Search for the cell housing the specified text and yield its (x, y) center coordinate. 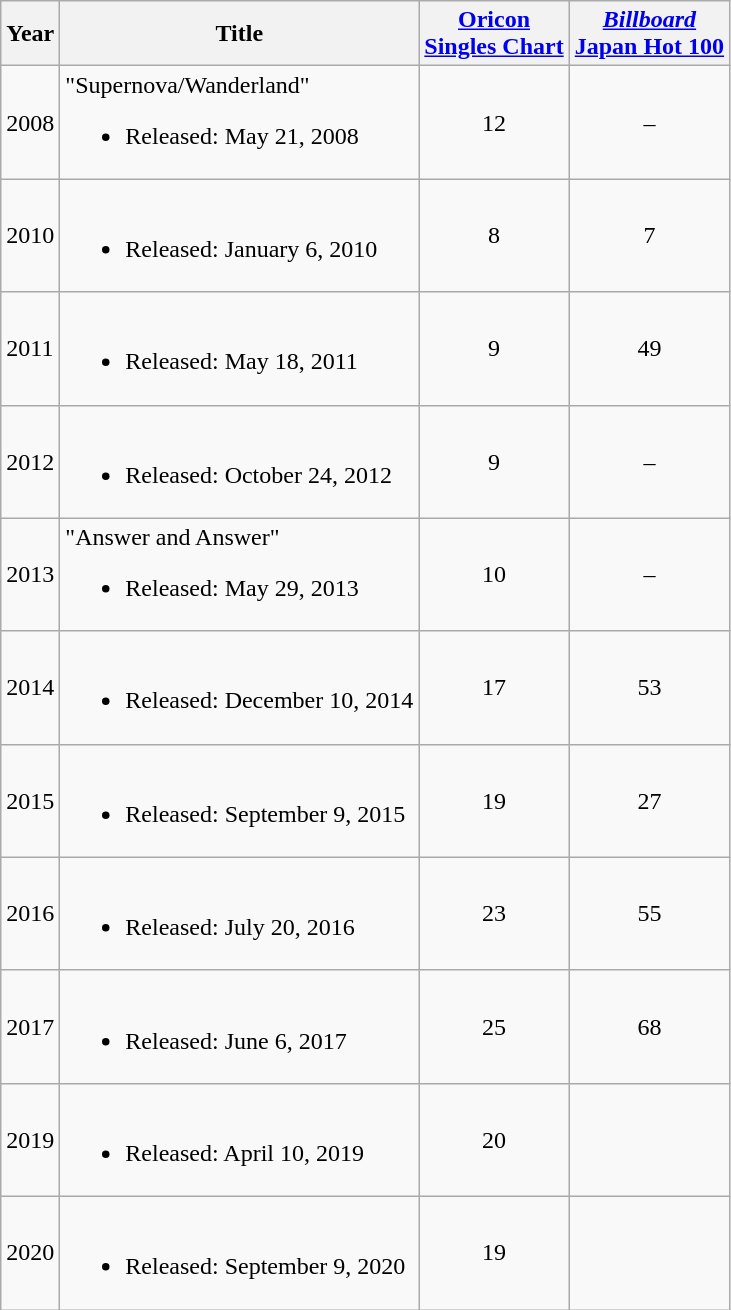
7 (649, 236)
2008 (30, 122)
Released: April 10, 2019 (240, 1140)
2013 (30, 574)
2017 (30, 1026)
2012 (30, 462)
17 (494, 688)
2014 (30, 688)
68 (649, 1026)
2011 (30, 348)
27 (649, 800)
2010 (30, 236)
Released: July 20, 2016 (240, 914)
8 (494, 236)
OriconSingles Chart (494, 34)
2016 (30, 914)
2019 (30, 1140)
Released: January 6, 2010 (240, 236)
53 (649, 688)
Year (30, 34)
55 (649, 914)
20 (494, 1140)
10 (494, 574)
Released: October 24, 2012 (240, 462)
"Supernova/Wanderland"Released: May 21, 2008 (240, 122)
Released: December 10, 2014 (240, 688)
23 (494, 914)
Released: June 6, 2017 (240, 1026)
BillboardJapan Hot 100 (649, 34)
2020 (30, 1252)
25 (494, 1026)
Released: May 18, 2011 (240, 348)
49 (649, 348)
Released: September 9, 2015 (240, 800)
Released: September 9, 2020 (240, 1252)
"Answer and Answer"Released: May 29, 2013 (240, 574)
12 (494, 122)
2015 (30, 800)
Title (240, 34)
